Capture the cell that displays the provided text and extract its (x, y) central coordinate. 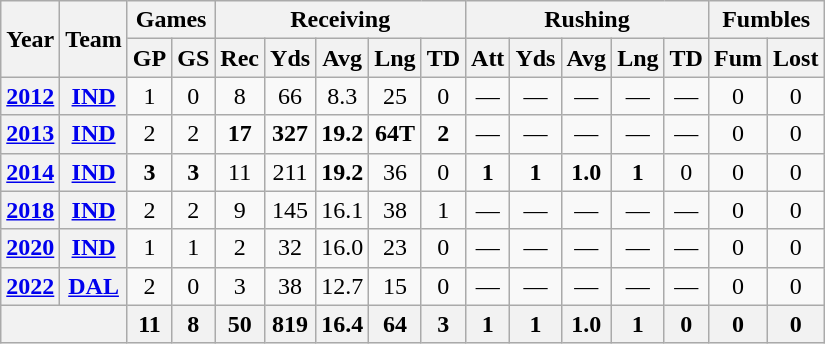
Games (170, 20)
16.0 (342, 248)
Att (488, 58)
819 (290, 324)
16.1 (342, 210)
64 (395, 324)
36 (395, 172)
17 (240, 134)
2020 (30, 248)
Rushing (588, 20)
50 (240, 324)
DAL (94, 286)
Year (30, 39)
2022 (30, 286)
GS (194, 58)
15 (395, 286)
66 (290, 96)
GP (149, 58)
211 (290, 172)
Receiving (340, 20)
Fumbles (766, 20)
2013 (30, 134)
2012 (30, 96)
23 (395, 248)
Rec (240, 58)
12.7 (342, 286)
327 (290, 134)
64T (395, 134)
Lost (796, 58)
8.3 (342, 96)
9 (240, 210)
Team (94, 39)
145 (290, 210)
Fum (738, 58)
25 (395, 96)
2018 (30, 210)
16.4 (342, 324)
2014 (30, 172)
32 (290, 248)
